Provide the [X, Y] coordinate of the cell's center where the given text is located.  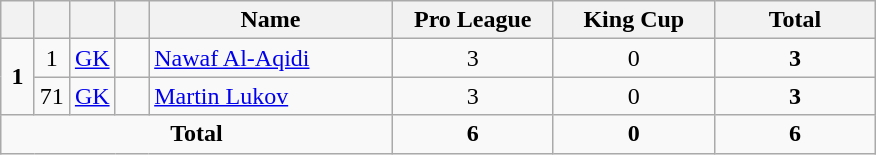
King Cup [634, 20]
71 [52, 96]
Pro League [472, 20]
Martin Lukov [271, 96]
Nawaf Al-Aqidi [271, 58]
Name [271, 20]
